Return the (X, Y) coordinate for the center point of the cell that contains the specified text.  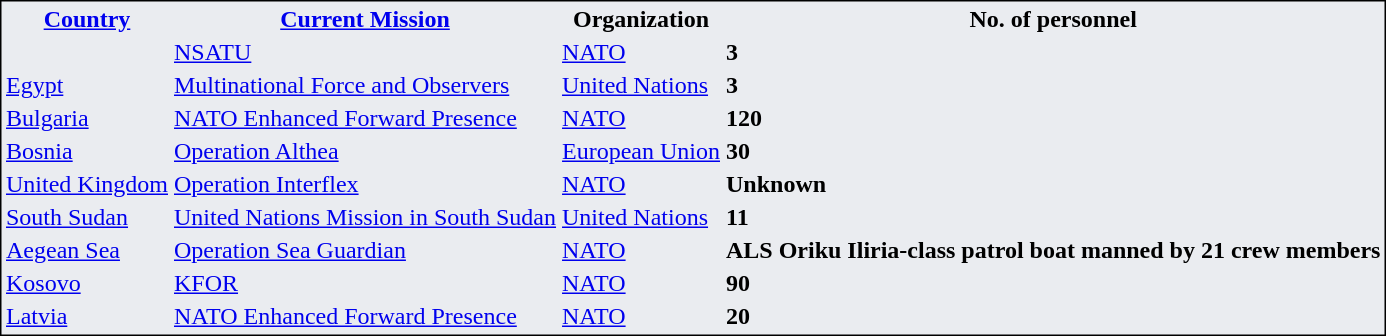
Operation Althea (364, 151)
Aegean Sea (86, 251)
No. of personnel (1052, 19)
Unknown (1052, 185)
20 (1052, 317)
European Union (642, 151)
90 (1052, 283)
Operation Sea Guardian (364, 251)
NSATU (364, 53)
Egypt (86, 85)
United Nations Mission in South Sudan (364, 217)
Operation Interflex (364, 185)
120 (1052, 119)
Organization (642, 19)
United Kingdom (86, 185)
11 (1052, 217)
South Sudan (86, 217)
Country (86, 19)
30 (1052, 151)
ALS Oriku Iliria-class patrol boat manned by 21 crew members (1052, 251)
Kosovo (86, 283)
Latvia (86, 317)
Current Mission (364, 19)
Bulgaria (86, 119)
Bosnia (86, 151)
KFOR (364, 283)
Multinational Force and Observers (364, 85)
